Find where the given text appears and provide that cell's center as [X, Y] coordinate. 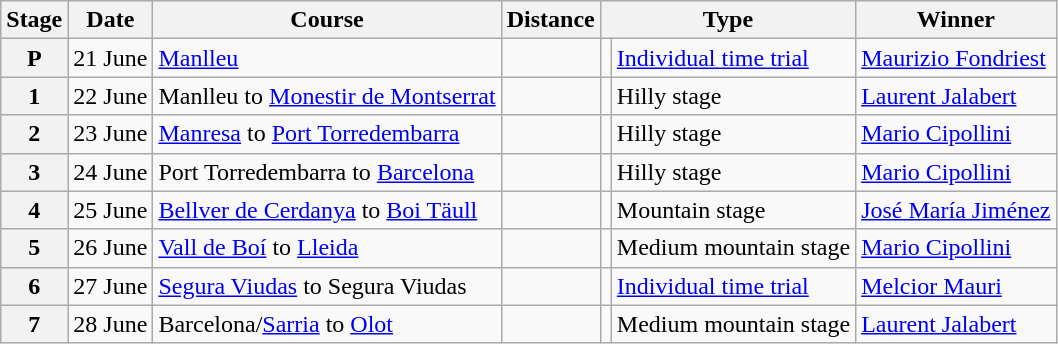
Barcelona/Sarria to Olot [327, 324]
Manlleu [327, 58]
25 June [110, 210]
Bellver de Cerdanya to Boi Täull [327, 210]
Mountain stage [733, 210]
24 June [110, 172]
Melcior Mauri [956, 286]
2 [34, 134]
27 June [110, 286]
Distance [550, 20]
23 June [110, 134]
1 [34, 96]
Manresa to Port Torredembarra [327, 134]
5 [34, 248]
Stage [34, 20]
Maurizio Fondriest [956, 58]
Vall de Boí to Lleida [327, 248]
22 June [110, 96]
Winner [956, 20]
3 [34, 172]
Port Torredembarra to Barcelona [327, 172]
Course [327, 20]
28 June [110, 324]
Segura Viudas to Segura Viudas [327, 286]
Date [110, 20]
6 [34, 286]
4 [34, 210]
Type [728, 20]
21 June [110, 58]
P [34, 58]
26 June [110, 248]
José María Jiménez [956, 210]
7 [34, 324]
Manlleu to Monestir de Montserrat [327, 96]
